Find where the given text appears and provide that cell's center as (x, y) coordinate. 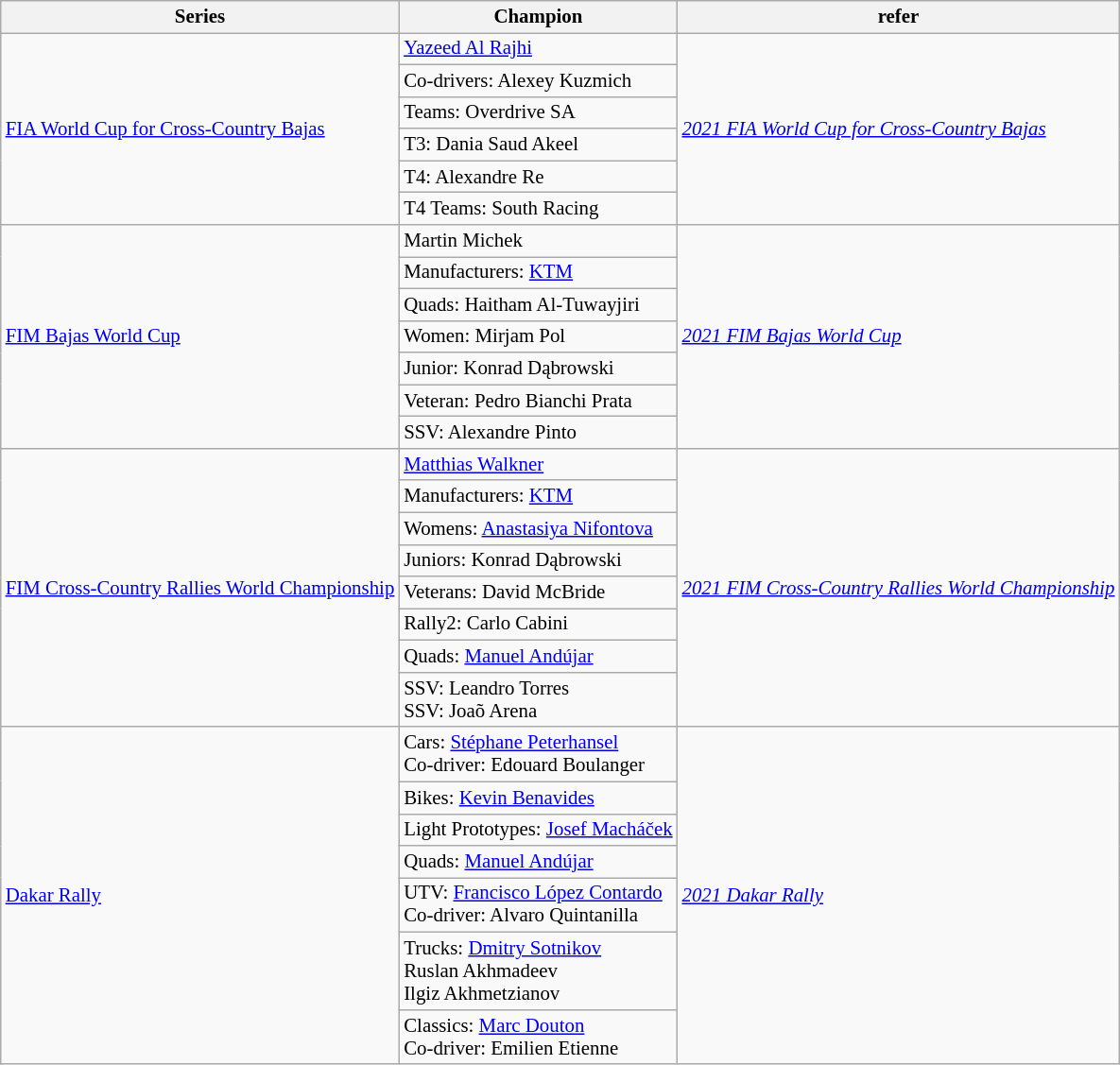
Quads: Haitham Al-Tuwayjiri (538, 304)
2021 Dakar Rally (899, 896)
Juniors: Konrad Dąbrowski (538, 560)
Champion (538, 17)
Junior: Konrad Dąbrowski (538, 369)
refer (899, 17)
Womens: Anastasiya Nifontova (538, 528)
2021 FIM Cross-Country Rallies World Championship (899, 588)
Trucks: Dmitry Sotnikov Ruslan Akhmadeev Ilgiz Akhmetzianov (538, 971)
2021 FIA World Cup for Cross-Country Bajas (899, 129)
FIM Bajas World Cup (200, 336)
Classics: Marc DoutonCo-driver: Emilien Etienne (538, 1037)
SSV: Alexandre Pinto (538, 433)
SSV: Leandro TorresSSV: Joaõ Arena (538, 699)
T4 Teams: South Racing (538, 209)
Rally2: Carlo Cabini (538, 625)
Yazeed Al Rajhi (538, 48)
Martin Michek (538, 241)
2021 FIM Bajas World Cup (899, 336)
UTV: Francisco López ContardoCo-driver: Alvaro Quintanilla (538, 905)
T3: Dania Saud Akeel (538, 145)
Series (200, 17)
FIA World Cup for Cross-Country Bajas (200, 129)
Co-drivers: Alexey Kuzmich (538, 80)
T4: Alexandre Re (538, 177)
FIM Cross-Country Rallies World Championship (200, 588)
Light Prototypes: Josef Macháček (538, 830)
Veteran: Pedro Bianchi Prata (538, 401)
Women: Mirjam Pol (538, 336)
Dakar Rally (200, 896)
Veterans: David McBride (538, 593)
Teams: Overdrive SA (538, 112)
Matthias Walkner (538, 464)
Cars: Stéphane PeterhanselCo-driver: Edouard Boulanger (538, 754)
Bikes: Kevin Benavides (538, 798)
